For the text-containing cell, return its midpoint in [X, Y] coordinate format. 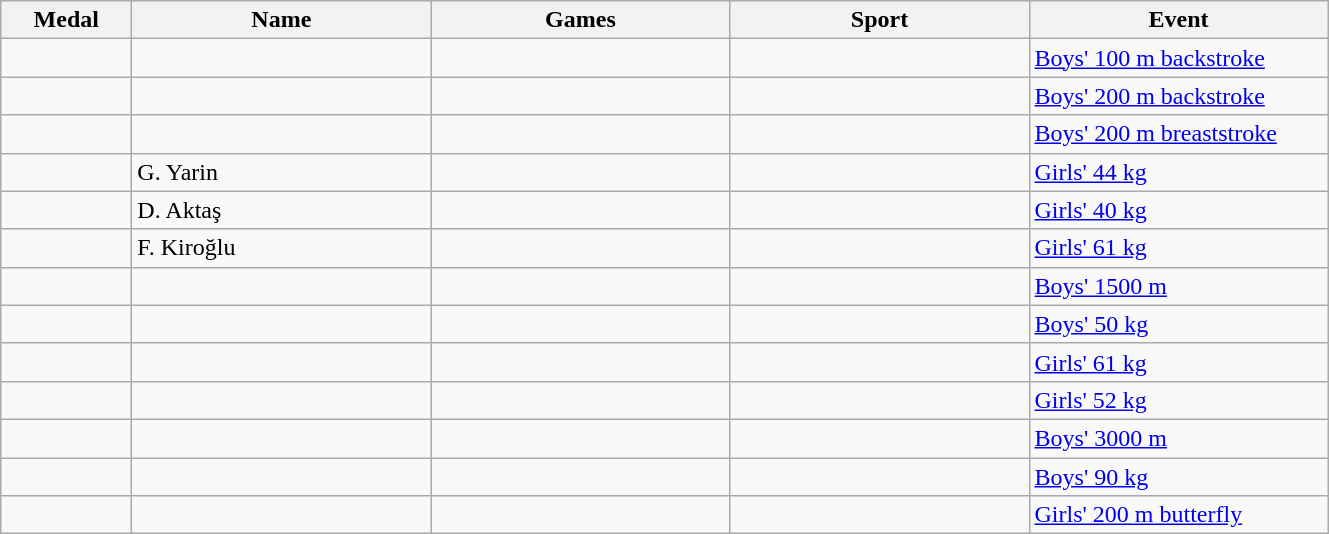
Boys' 200 m breaststroke [1178, 134]
Girls' 44 kg [1178, 172]
Boys' 100 m backstroke [1178, 58]
Boys' 50 kg [1178, 324]
Event [1178, 20]
G. Yarin [282, 172]
Boys' 1500 m [1178, 286]
Girls' 200 m butterfly [1178, 515]
Boys' 90 kg [1178, 477]
Medal [66, 20]
Girls' 40 kg [1178, 210]
Boys' 200 m backstroke [1178, 96]
Girls' 52 kg [1178, 400]
D. Aktaş [282, 210]
F. Kiroğlu [282, 248]
Sport [880, 20]
Boys' 3000 m [1178, 438]
Name [282, 20]
Games [580, 20]
